Locate the cell with the specified text and output its (x, y) center coordinate. 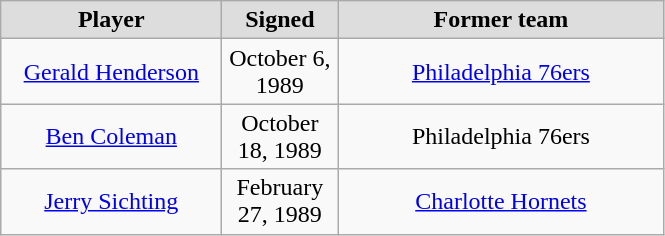
Former team (501, 20)
October 6, 1989 (280, 72)
Signed (280, 20)
Gerald Henderson (112, 72)
Jerry Sichting (112, 202)
February 27, 1989 (280, 202)
Charlotte Hornets (501, 202)
Ben Coleman (112, 136)
October 18, 1989 (280, 136)
Player (112, 20)
